Identify which cell holds the provided text, then report its (X, Y) central coordinate. 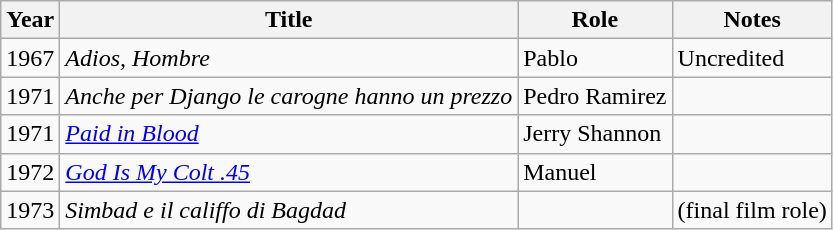
Pablo (595, 58)
Year (30, 20)
God Is My Colt .45 (289, 172)
(final film role) (752, 210)
Title (289, 20)
Adios, Hombre (289, 58)
Simbad e il califfo di Bagdad (289, 210)
Pedro Ramirez (595, 96)
Jerry Shannon (595, 134)
1973 (30, 210)
1967 (30, 58)
1972 (30, 172)
Manuel (595, 172)
Anche per Django le carogne hanno un prezzo (289, 96)
Uncredited (752, 58)
Notes (752, 20)
Role (595, 20)
Paid in Blood (289, 134)
